Return (X, Y) of the center of cell containing provided text 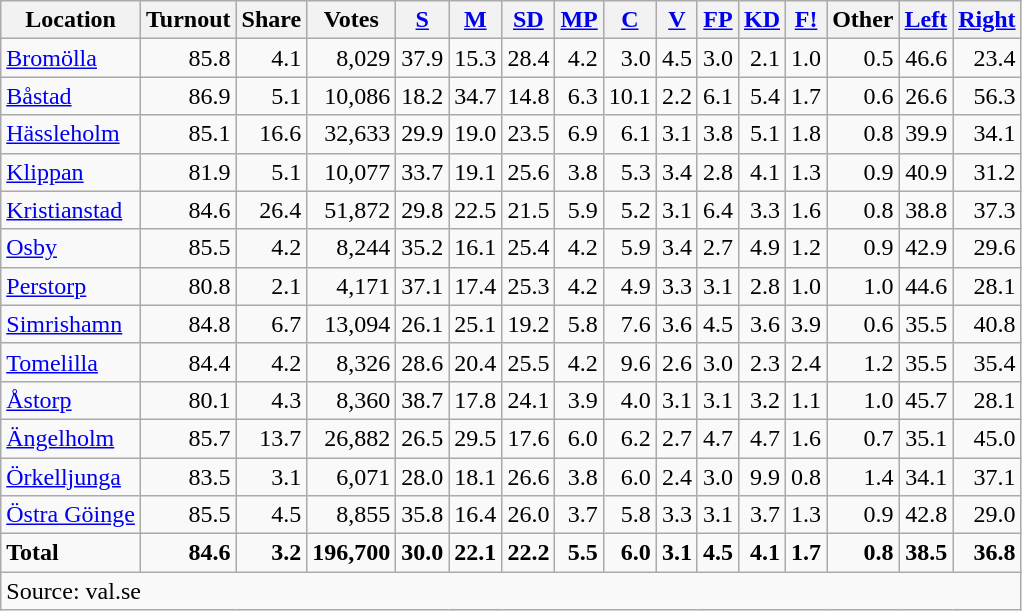
40.8 (987, 324)
38.8 (926, 210)
29.0 (987, 515)
8,360 (352, 400)
17.4 (476, 286)
Share (272, 20)
17.6 (528, 438)
5.5 (579, 553)
86.9 (188, 96)
84.8 (188, 324)
6.4 (718, 210)
8,029 (352, 58)
25.3 (528, 286)
13.7 (272, 438)
25.4 (528, 248)
39.9 (926, 134)
Other (863, 20)
MP (579, 20)
29.5 (476, 438)
35.2 (422, 248)
25.5 (528, 362)
Åstorp (71, 400)
Båstad (71, 96)
22.2 (528, 553)
0.5 (863, 58)
Osby (71, 248)
17.8 (476, 400)
83.5 (188, 477)
Perstorp (71, 286)
32,633 (352, 134)
C (630, 20)
2.2 (676, 96)
9.6 (630, 362)
23.5 (528, 134)
13,094 (352, 324)
0.7 (863, 438)
Simrishamn (71, 324)
37.3 (987, 210)
8,855 (352, 515)
16.1 (476, 248)
38.5 (926, 553)
80.1 (188, 400)
44.6 (926, 286)
20.4 (476, 362)
34.7 (476, 96)
2.6 (676, 362)
5.2 (630, 210)
31.2 (987, 172)
6,071 (352, 477)
35.8 (422, 515)
26.5 (422, 438)
25.6 (528, 172)
42.9 (926, 248)
Total (71, 553)
6.2 (630, 438)
M (476, 20)
38.7 (422, 400)
4,171 (352, 286)
6.3 (579, 96)
18.2 (422, 96)
5.3 (630, 172)
85.7 (188, 438)
1.1 (806, 400)
84.4 (188, 362)
8,326 (352, 362)
1.4 (863, 477)
42.8 (926, 515)
16.6 (272, 134)
Location (71, 20)
37.9 (422, 58)
22.5 (476, 210)
Source: val.se (511, 591)
Tomelilla (71, 362)
45.7 (926, 400)
10.1 (630, 96)
56.3 (987, 96)
14.8 (528, 96)
28.0 (422, 477)
51,872 (352, 210)
22.1 (476, 553)
28.4 (528, 58)
196,700 (352, 553)
Ängelholm (71, 438)
85.1 (188, 134)
V (676, 20)
Klippan (71, 172)
25.1 (476, 324)
5.4 (762, 96)
40.9 (926, 172)
26.4 (272, 210)
85.8 (188, 58)
Bromölla (71, 58)
F! (806, 20)
Right (987, 20)
24.1 (528, 400)
19.1 (476, 172)
30.0 (422, 553)
29.8 (422, 210)
15.3 (476, 58)
29.6 (987, 248)
4.3 (272, 400)
26.0 (528, 515)
SD (528, 20)
4.0 (630, 400)
10,077 (352, 172)
45.0 (987, 438)
29.9 (422, 134)
19.2 (528, 324)
Örkelljunga (71, 477)
Hässleholm (71, 134)
9.9 (762, 477)
S (422, 20)
35.4 (987, 362)
Left (926, 20)
46.6 (926, 58)
Votes (352, 20)
Kristianstad (71, 210)
Turnout (188, 20)
2.3 (762, 362)
19.0 (476, 134)
7.6 (630, 324)
FP (718, 20)
81.9 (188, 172)
26,882 (352, 438)
6.9 (579, 134)
26.1 (422, 324)
28.6 (422, 362)
8,244 (352, 248)
36.8 (987, 553)
33.7 (422, 172)
Östra Göinge (71, 515)
6.7 (272, 324)
80.8 (188, 286)
10,086 (352, 96)
35.1 (926, 438)
16.4 (476, 515)
KD (762, 20)
23.4 (987, 58)
21.5 (528, 210)
18.1 (476, 477)
1.8 (806, 134)
